Determine the [X, Y] coordinate at the center of the cell enclosing the given text.  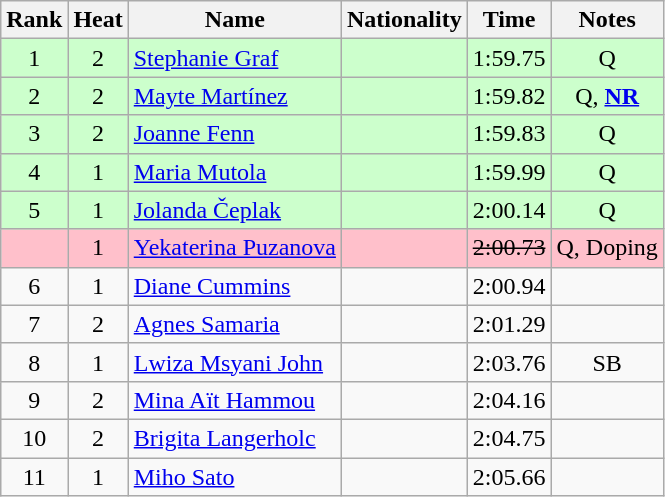
4 [34, 172]
Miho Sato [234, 477]
SB [607, 362]
1:59.83 [509, 134]
1:59.82 [509, 96]
1:59.99 [509, 172]
Mina Aït Hammou [234, 400]
Brigita Langerholc [234, 438]
Notes [607, 20]
2:04.16 [509, 400]
2:03.76 [509, 362]
2:05.66 [509, 477]
6 [34, 286]
Q, Doping [607, 248]
Agnes Samaria [234, 324]
Heat [98, 20]
Time [509, 20]
Maria Mutola [234, 172]
11 [34, 477]
2:00.73 [509, 248]
2:00.94 [509, 286]
Q, NR [607, 96]
7 [34, 324]
10 [34, 438]
3 [34, 134]
Yekaterina Puzanova [234, 248]
5 [34, 210]
2:04.75 [509, 438]
2:00.14 [509, 210]
Mayte Martínez [234, 96]
Diane Cummins [234, 286]
Joanne Fenn [234, 134]
Jolanda Čeplak [234, 210]
Nationality [404, 20]
Rank [34, 20]
Lwiza Msyani John [234, 362]
Name [234, 20]
9 [34, 400]
Stephanie Graf [234, 58]
2:01.29 [509, 324]
1:59.75 [509, 58]
8 [34, 362]
